From the cell containing the given text, extract its center point as [X, Y] coordinate. 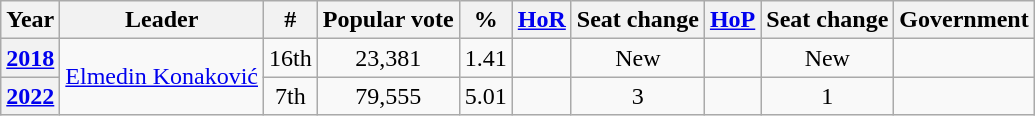
Elmedin Konaković [162, 77]
# [291, 20]
Year [30, 20]
Leader [162, 20]
Government [964, 20]
HoR [542, 20]
5.01 [486, 96]
16th [291, 58]
% [486, 20]
7th [291, 96]
79,555 [388, 96]
3 [638, 96]
HoP [732, 20]
1.41 [486, 58]
Popular vote [388, 20]
1 [828, 96]
23,381 [388, 58]
2022 [30, 96]
2018 [30, 58]
